Identify which cell holds the provided text, then report its [X, Y] central coordinate. 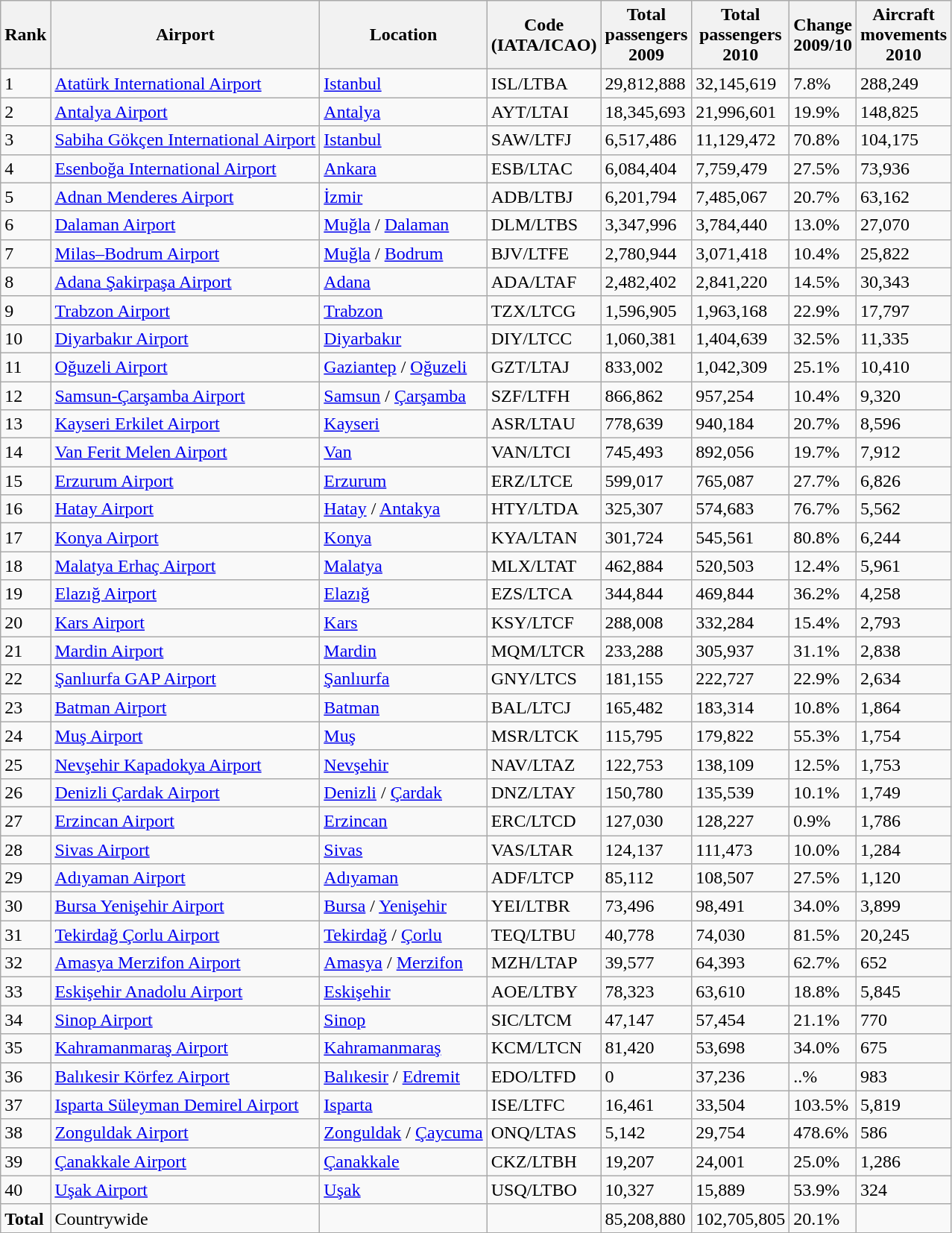
Change2009/10 [823, 35]
138,109 [741, 764]
1,120 [904, 878]
DIY/LTCC [544, 338]
Erzincan Airport [185, 821]
Amasya / Merzifon [403, 963]
29 [25, 878]
16 [25, 509]
6,084,404 [646, 168]
325,307 [646, 509]
Elazığ Airport [185, 594]
31.1% [823, 651]
36 [25, 1076]
9 [25, 310]
Mardin [403, 651]
11,129,472 [741, 140]
478.6% [823, 1133]
Sivas [403, 849]
Balıkesir / Edremit [403, 1076]
Countrywide [185, 1218]
1,286 [904, 1161]
27,070 [904, 225]
63,610 [741, 991]
10.0% [823, 849]
13.0% [823, 225]
Dalaman Airport [185, 225]
20.1% [823, 1218]
28 [25, 849]
Bursa / Yenişehir [403, 906]
108,507 [741, 878]
5,961 [904, 566]
2,780,944 [646, 253]
Malatya [403, 566]
4,258 [904, 594]
765,087 [741, 481]
Tekirdağ / Çorlu [403, 935]
Nevşehir Kapadokya Airport [185, 764]
5,142 [646, 1133]
..% [823, 1076]
62.7% [823, 963]
Mardin Airport [185, 651]
Çanakkale [403, 1161]
25.1% [823, 367]
73,936 [904, 168]
27 [25, 821]
14 [25, 452]
74,030 [741, 935]
10.8% [823, 707]
Kahramanmaraş [403, 1048]
122,753 [646, 764]
150,780 [646, 792]
599,017 [646, 481]
18 [25, 566]
8 [25, 282]
10,327 [646, 1190]
85,208,880 [646, 1218]
778,639 [646, 424]
40,778 [646, 935]
7,759,479 [741, 168]
10.1% [823, 792]
ESB/LTAC [544, 168]
1,060,381 [646, 338]
KCM/LTCN [544, 1048]
Isparta [403, 1105]
Kars Airport [185, 622]
2,841,220 [741, 282]
179,822 [741, 736]
22 [25, 679]
TEQ/LTBU [544, 935]
222,727 [741, 679]
17,797 [904, 310]
YEI/LTBR [544, 906]
12.4% [823, 566]
Adana Şakirpaşa Airport [185, 282]
ERZ/LTCE [544, 481]
SIC/LTCM [544, 1020]
3,071,418 [741, 253]
1,754 [904, 736]
Ankara [403, 168]
34 [25, 1020]
Hatay / Antakya [403, 509]
EZS/LTCA [544, 594]
6,244 [904, 537]
17 [25, 537]
33 [25, 991]
940,184 [741, 424]
21.1% [823, 1020]
115,795 [646, 736]
31 [25, 935]
Konya Airport [185, 537]
Esenboğa International Airport [185, 168]
Batman [403, 707]
Erzurum Airport [185, 481]
DLM/LTBS [544, 225]
Bursa Yenişehir Airport [185, 906]
8,596 [904, 424]
81.5% [823, 935]
770 [904, 1020]
6,826 [904, 481]
23 [25, 707]
MSR/LTCK [544, 736]
892,056 [741, 452]
Tekirdağ Çorlu Airport [185, 935]
32 [25, 963]
6 [25, 225]
Nevşehir [403, 764]
Kars [403, 622]
İzmir [403, 197]
3,899 [904, 906]
Totalpassengers2009 [646, 35]
18.8% [823, 991]
Batman Airport [185, 707]
TZX/LTCG [544, 310]
Muğla / Dalaman [403, 225]
Code(IATA/ICAO) [544, 35]
32.5% [823, 338]
Sabiha Gökçen International Airport [185, 140]
148,825 [904, 112]
5,562 [904, 509]
32,145,619 [741, 83]
GZT/LTAJ [544, 367]
2,482,402 [646, 282]
EDO/LTFD [544, 1076]
21,996,601 [741, 112]
Muş [403, 736]
Adana [403, 282]
Totalpassengers2010 [741, 35]
33,504 [741, 1105]
Trabzon Airport [185, 310]
1 [25, 83]
30 [25, 906]
19.9% [823, 112]
24 [25, 736]
Muş Airport [185, 736]
10 [25, 338]
26 [25, 792]
305,937 [741, 651]
Gaziantep / Oğuzeli [403, 367]
MQM/LTCR [544, 651]
2 [25, 112]
111,473 [741, 849]
ADA/LTAF [544, 282]
574,683 [741, 509]
Eskişehir [403, 991]
ASR/LTAU [544, 424]
Diyarbakır [403, 338]
586 [904, 1133]
NAV/LTAZ [544, 764]
2,838 [904, 651]
1,404,639 [741, 338]
1,753 [904, 764]
833,002 [646, 367]
53.9% [823, 1190]
Milas–Bodrum Airport [185, 253]
Isparta Süleyman Demirel Airport [185, 1105]
15 [25, 481]
12.5% [823, 764]
SAW/LTFJ [544, 140]
Total [25, 1218]
Balıkesir Körfez Airport [185, 1076]
12 [25, 396]
0.9% [823, 821]
37 [25, 1105]
7,912 [904, 452]
MZH/LTAP [544, 963]
983 [904, 1076]
Kayseri [403, 424]
25,822 [904, 253]
VAN/LTCI [544, 452]
ADF/LTCP [544, 878]
1,963,168 [741, 310]
1,749 [904, 792]
ISL/LTBA [544, 83]
11 [25, 367]
0 [646, 1076]
128,227 [741, 821]
Erzurum [403, 481]
11,335 [904, 338]
55.3% [823, 736]
183,314 [741, 707]
Adnan Menderes Airport [185, 197]
1,284 [904, 849]
19.7% [823, 452]
233,288 [646, 651]
20 [25, 622]
Adıyaman [403, 878]
1,596,905 [646, 310]
103.5% [823, 1105]
Van Ferit Melen Airport [185, 452]
98,491 [741, 906]
520,503 [741, 566]
USQ/LTBO [544, 1190]
Hatay Airport [185, 509]
14.5% [823, 282]
Adıyaman Airport [185, 878]
24,001 [741, 1161]
25 [25, 764]
Aircraftmovements2010 [904, 35]
78,323 [646, 991]
40 [25, 1190]
19 [25, 594]
15.4% [823, 622]
332,284 [741, 622]
Sivas Airport [185, 849]
27.7% [823, 481]
3,784,440 [741, 225]
344,844 [646, 594]
Van [403, 452]
6,201,794 [646, 197]
KYA/LTAN [544, 537]
5,845 [904, 991]
545,561 [741, 537]
ONQ/LTAS [544, 1133]
Çanakkale Airport [185, 1161]
6,517,486 [646, 140]
BAL/LTCJ [544, 707]
301,724 [646, 537]
19,207 [646, 1161]
KSY/LTCF [544, 622]
25.0% [823, 1161]
Kayseri Erkilet Airport [185, 424]
469,844 [741, 594]
Şanlıurfa GAP Airport [185, 679]
Konya [403, 537]
7.8% [823, 83]
2,793 [904, 622]
Elazığ [403, 594]
462,884 [646, 566]
ADB/LTBJ [544, 197]
30,343 [904, 282]
Muğla / Bodrum [403, 253]
Airport [185, 35]
SZF/LTFH [544, 396]
3 [25, 140]
Uşak [403, 1190]
135,539 [741, 792]
Sinop [403, 1020]
745,493 [646, 452]
3,347,996 [646, 225]
BJV/LTFE [544, 253]
104,175 [904, 140]
1,864 [904, 707]
Malatya Erhaç Airport [185, 566]
Rank [25, 35]
18,345,693 [646, 112]
2,634 [904, 679]
Location [403, 35]
324 [904, 1190]
127,030 [646, 821]
53,698 [741, 1048]
ISE/LTFC [544, 1105]
35 [25, 1048]
38 [25, 1133]
288,249 [904, 83]
Şanlıurfa [403, 679]
Antalya Airport [185, 112]
Trabzon [403, 310]
ERC/LTCD [544, 821]
GNY/LTCS [544, 679]
Sinop Airport [185, 1020]
Atatürk International Airport [185, 83]
1,786 [904, 821]
Kahramanmaraş Airport [185, 1048]
181,155 [646, 679]
37,236 [741, 1076]
CKZ/LTBH [544, 1161]
70.8% [823, 140]
13 [25, 424]
AYT/LTAI [544, 112]
63,162 [904, 197]
957,254 [741, 396]
Denizli / Çardak [403, 792]
Zonguldak / Çaycuma [403, 1133]
9,320 [904, 396]
652 [904, 963]
5,819 [904, 1105]
Samsun-Çarşamba Airport [185, 396]
MLX/LTAT [544, 566]
16,461 [646, 1105]
VAS/LTAR [544, 849]
36.2% [823, 594]
80.8% [823, 537]
AOE/LTBY [544, 991]
64,393 [741, 963]
Oğuzeli Airport [185, 367]
Diyarbakır Airport [185, 338]
866,862 [646, 396]
102,705,805 [741, 1218]
288,008 [646, 622]
DNZ/LTAY [544, 792]
47,147 [646, 1020]
39,577 [646, 963]
21 [25, 651]
1,042,309 [741, 367]
Uşak Airport [185, 1190]
39 [25, 1161]
165,482 [646, 707]
20,245 [904, 935]
Antalya [403, 112]
Samsun / Çarşamba [403, 396]
675 [904, 1048]
7 [25, 253]
Erzincan [403, 821]
7,485,067 [741, 197]
Amasya Merzifon Airport [185, 963]
85,112 [646, 878]
76.7% [823, 509]
10,410 [904, 367]
Denizli Çardak Airport [185, 792]
124,137 [646, 849]
4 [25, 168]
29,754 [741, 1133]
73,496 [646, 906]
15,889 [741, 1190]
5 [25, 197]
HTY/LTDA [544, 509]
Zonguldak Airport [185, 1133]
57,454 [741, 1020]
Eskişehir Anadolu Airport [185, 991]
29,812,888 [646, 83]
81,420 [646, 1048]
